Find where the given text appears and provide that cell's center as [X, Y] coordinate. 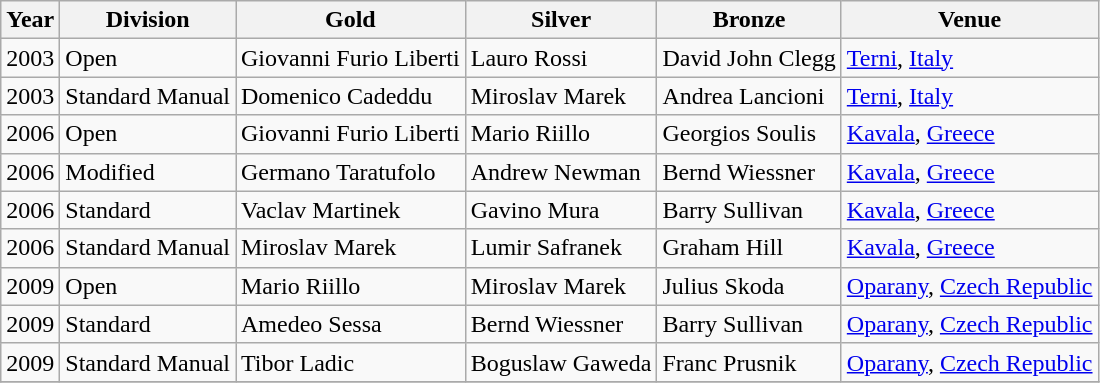
Division [148, 20]
Modified [148, 172]
Gavino Mura [561, 210]
Silver [561, 20]
Lauro Rossi [561, 58]
Bronze [749, 20]
Andrea Lancioni [749, 96]
Julius Skoda [749, 286]
Domenico Cadeddu [351, 96]
Boguslaw Gaweda [561, 362]
Lumir Safranek [561, 248]
Amedeo Sessa [351, 324]
Gold [351, 20]
Tibor Ladic [351, 362]
Germano Taratufolo [351, 172]
Graham Hill [749, 248]
David John Clegg [749, 58]
Year [30, 20]
Andrew Newman [561, 172]
Georgios Soulis [749, 134]
Franc Prusnik [749, 362]
Venue [970, 20]
Vaclav Martinek [351, 210]
